Provide the [x, y] coordinate of the cell's center where the given text is located.  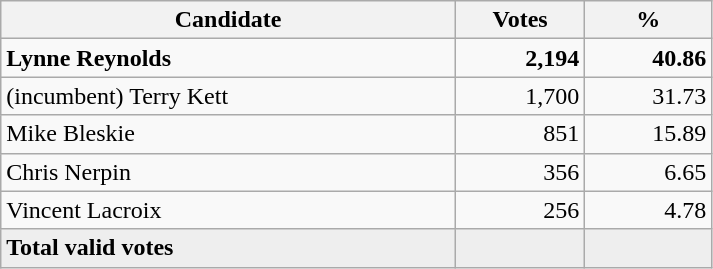
Lynne Reynolds [228, 58]
6.65 [648, 172]
15.89 [648, 134]
Total valid votes [228, 248]
256 [520, 210]
Votes [520, 20]
1,700 [520, 96]
Chris Nerpin [228, 172]
40.86 [648, 58]
356 [520, 172]
% [648, 20]
4.78 [648, 210]
2,194 [520, 58]
851 [520, 134]
Mike Bleskie [228, 134]
Candidate [228, 20]
(incumbent) Terry Kett [228, 96]
Vincent Lacroix [228, 210]
31.73 [648, 96]
